Capture the cell that displays the provided text and extract its [X, Y] central coordinate. 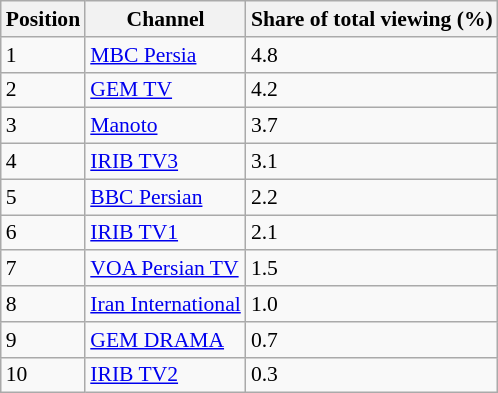
6 [43, 233]
0.3 [372, 375]
VOA Persian TV [166, 269]
3.7 [372, 126]
IRIB TV1 [166, 233]
3 [43, 126]
IRIB TV3 [166, 162]
10 [43, 375]
2.2 [372, 197]
2 [43, 90]
Share of total viewing (%) [372, 19]
Channel [166, 19]
0.7 [372, 340]
1.0 [372, 304]
GEM TV [166, 90]
4.2 [372, 90]
1 [43, 55]
Position [43, 19]
8 [43, 304]
7 [43, 269]
4.8 [372, 55]
5 [43, 197]
2.1 [372, 233]
3.1 [372, 162]
BBC Persian [166, 197]
9 [43, 340]
MBC Persia [166, 55]
IRIB TV2 [166, 375]
GEM DRAMA [166, 340]
1.5 [372, 269]
Manoto [166, 126]
Iran International [166, 304]
4 [43, 162]
